Detect which cell encompasses the target text, then output its [X, Y] center coordinate. 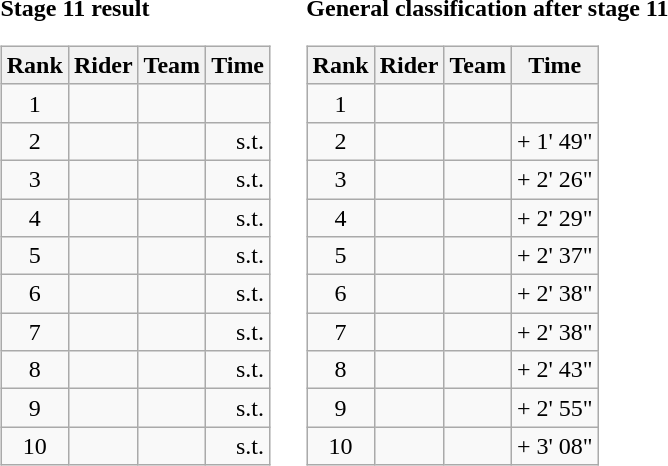
+ 2' 55" [554, 408]
+ 2' 43" [554, 370]
+ 2' 29" [554, 217]
+ 3' 08" [554, 446]
+ 2' 37" [554, 256]
+ 2' 26" [554, 179]
+ 1' 49" [554, 141]
